Output the (X, Y) coordinate of the center of the cell containing the given text.  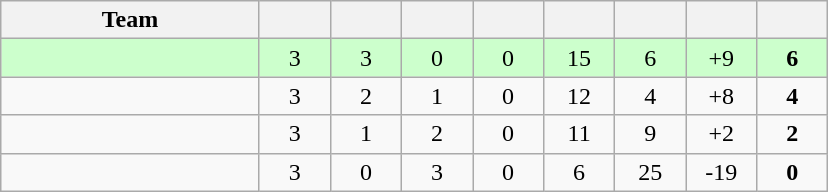
Team (130, 20)
+8 (722, 96)
11 (580, 134)
25 (650, 172)
-19 (722, 172)
12 (580, 96)
+9 (722, 58)
15 (580, 58)
+2 (722, 134)
9 (650, 134)
